Return [x, y] of the center of cell containing provided text 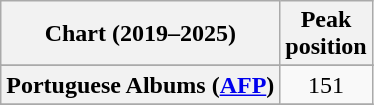
151 [326, 85]
Chart (2019–2025) [140, 34]
Peakposition [326, 34]
Portuguese Albums (AFP) [140, 85]
